Search for the cell housing the specified text and yield its (X, Y) center coordinate. 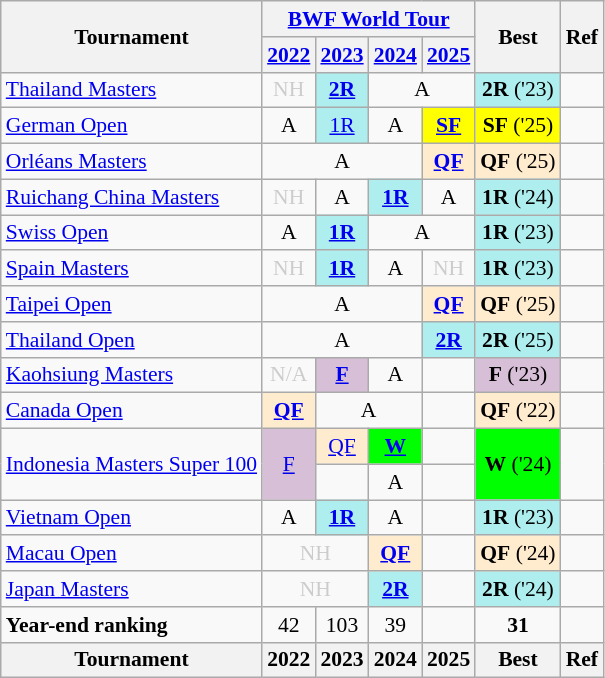
W ('24) (518, 464)
Swiss Open (132, 233)
F ('23) (518, 375)
Spain Masters (132, 269)
31 (518, 625)
Macau Open (132, 554)
Canada Open (132, 411)
Thailand Open (132, 340)
39 (396, 625)
N/A (288, 375)
Kaohsiung Masters (132, 375)
Vietnam Open (132, 518)
Thailand Masters (132, 90)
SF ('25) (518, 126)
Orléans Masters (132, 162)
42 (288, 625)
QF ('24) (518, 554)
Ruichang China Masters (132, 197)
Indonesia Masters Super 100 (132, 464)
2R ('23) (518, 90)
Japan Masters (132, 589)
2R ('24) (518, 589)
103 (342, 625)
Taipei Open (132, 304)
Year-end ranking (132, 625)
1R ('24) (518, 197)
German Open (132, 126)
SF (448, 126)
W (396, 447)
2R ('25) (518, 340)
QF ('22) (518, 411)
BWF World Tour (368, 19)
